From the cell containing the given text, extract its center point as (X, Y) coordinate. 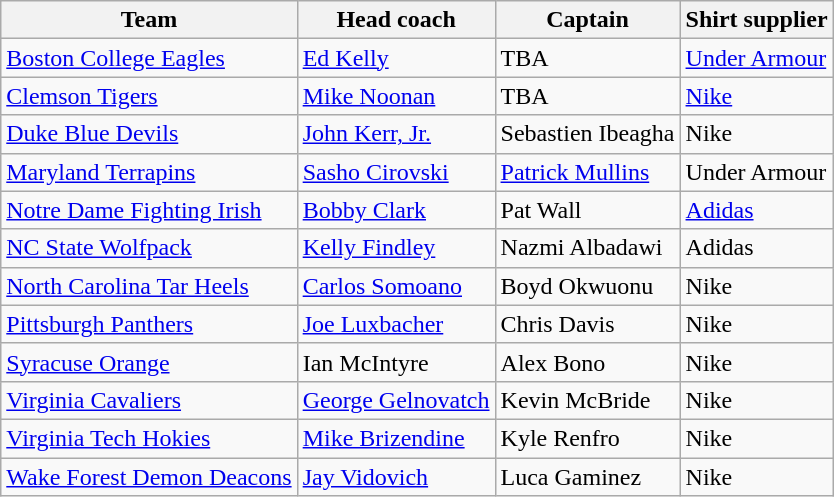
Mike Brizendine (396, 438)
Kevin McBride (588, 400)
Alex Bono (588, 362)
Pat Wall (588, 210)
George Gelnovatch (396, 400)
Carlos Somoano (396, 286)
Head coach (396, 20)
Wake Forest Demon Deacons (149, 477)
Patrick Mullins (588, 172)
Captain (588, 20)
Ian McIntyre (396, 362)
Syracuse Orange (149, 362)
Duke Blue Devils (149, 134)
Clemson Tigers (149, 96)
Notre Dame Fighting Irish (149, 210)
Kyle Renfro (588, 438)
Nazmi Albadawi (588, 248)
Virginia Cavaliers (149, 400)
Team (149, 20)
Virginia Tech Hokies (149, 438)
Boston College Eagles (149, 58)
Maryland Terrapins (149, 172)
Boyd Okwuonu (588, 286)
John Kerr, Jr. (396, 134)
Ed Kelly (396, 58)
Bobby Clark (396, 210)
Sebastien Ibeagha (588, 134)
Kelly Findley (396, 248)
North Carolina Tar Heels (149, 286)
Mike Noonan (396, 96)
Luca Gaminez (588, 477)
Chris Davis (588, 324)
NC State Wolfpack (149, 248)
Sasho Cirovski (396, 172)
Pittsburgh Panthers (149, 324)
Joe Luxbacher (396, 324)
Shirt supplier (756, 20)
Jay Vidovich (396, 477)
